For the text-containing cell, return its midpoint in (x, y) coordinate format. 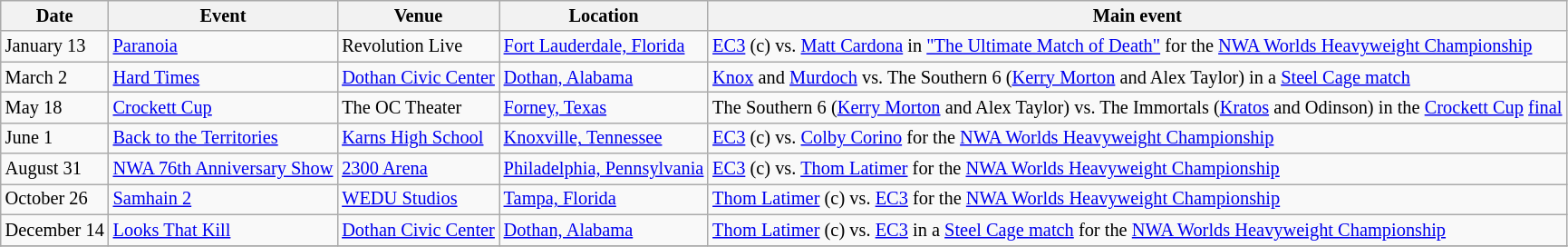
NWA 76th Anniversary Show (223, 169)
August 31 (54, 169)
2300 Arena (418, 169)
Revolution Live (418, 46)
Knoxville, Tennessee (604, 138)
December 14 (54, 230)
Back to the Territories (223, 138)
Tampa, Florida (604, 199)
Samhain 2 (223, 199)
The Southern 6 (Kerry Morton and Alex Taylor) vs. The Immortals (Kratos and Odinson) in the Crockett Cup final (1137, 107)
Philadelphia, Pennsylvania (604, 169)
May 18 (54, 107)
Looks That Kill (223, 230)
Karns High School (418, 138)
March 2 (54, 77)
Location (604, 15)
Crockett Cup (223, 107)
Knox and Murdoch vs. The Southern 6 (Kerry Morton and Alex Taylor) in a Steel Cage match (1137, 77)
The OC Theater (418, 107)
EC3 (c) vs. Colby Corino for the NWA Worlds Heavyweight Championship (1137, 138)
WEDU Studios (418, 199)
June 1 (54, 138)
EC3 (c) vs. Thom Latimer for the NWA Worlds Heavyweight Championship (1137, 169)
Main event (1137, 15)
Hard Times (223, 77)
Venue (418, 15)
EC3 (c) vs. Matt Cardona in "The Ultimate Match of Death" for the NWA Worlds Heavyweight Championship (1137, 46)
Thom Latimer (c) vs. EC3 for the NWA Worlds Heavyweight Championship (1137, 199)
Fort Lauderdale, Florida (604, 46)
Thom Latimer (c) vs. EC3 in a Steel Cage match for the NWA Worlds Heavyweight Championship (1137, 230)
Event (223, 15)
Paranoia (223, 46)
January 13 (54, 46)
October 26 (54, 199)
Forney, Texas (604, 107)
Date (54, 15)
